From the cell containing the given text, extract its center point as [X, Y] coordinate. 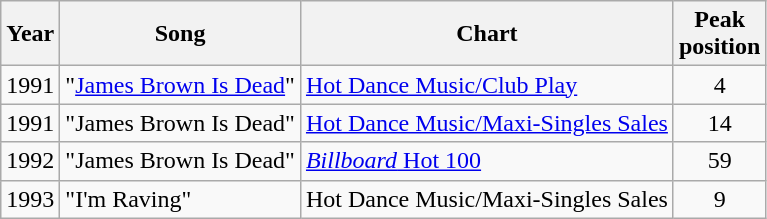
"I'm Raving" [180, 199]
59 [719, 161]
4 [719, 85]
Billboard Hot 100 [486, 161]
14 [719, 123]
Year [30, 34]
Hot Dance Music/Club Play [486, 85]
1993 [30, 199]
Song [180, 34]
Peakposition [719, 34]
1992 [30, 161]
Chart [486, 34]
9 [719, 199]
